Pinpoint the cell where the given text exists, returning its [x, y] midpoint coordinate. 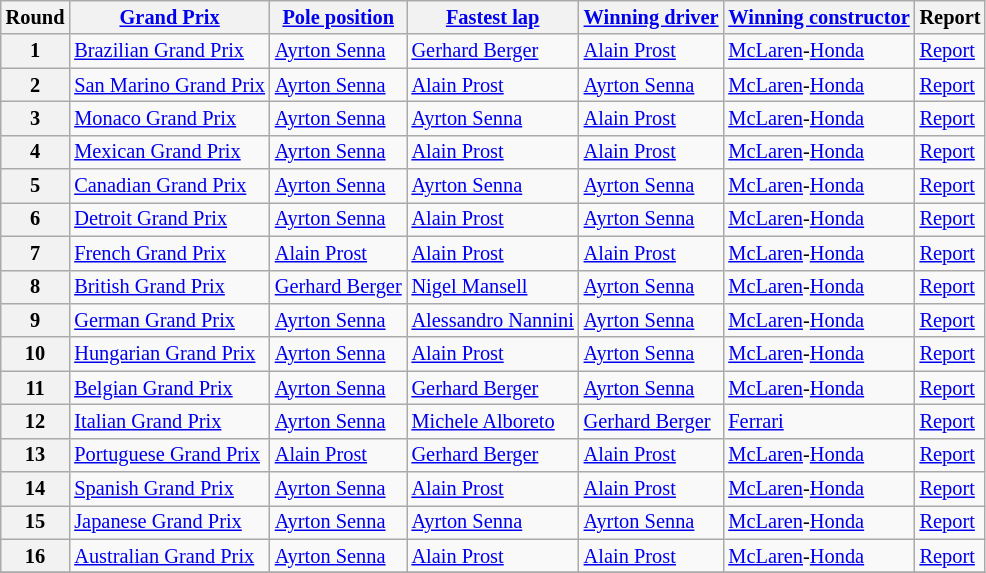
Winning constructor [818, 17]
12 [36, 421]
San Marino Grand Prix [170, 85]
Round [36, 17]
3 [36, 118]
1 [36, 51]
Winning driver [652, 17]
Belgian Grand Prix [170, 388]
Ferrari [818, 421]
Monaco Grand Prix [170, 118]
Fastest lap [493, 17]
Nigel Mansell [493, 287]
Canadian Grand Prix [170, 186]
10 [36, 354]
German Grand Prix [170, 320]
2 [36, 85]
Brazilian Grand Prix [170, 51]
Italian Grand Prix [170, 421]
Australian Grand Prix [170, 556]
British Grand Prix [170, 287]
Spanish Grand Prix [170, 489]
11 [36, 388]
Hungarian Grand Prix [170, 354]
Japanese Grand Prix [170, 522]
Grand Prix [170, 17]
4 [36, 152]
16 [36, 556]
Pole position [338, 17]
14 [36, 489]
Portuguese Grand Prix [170, 455]
6 [36, 219]
5 [36, 186]
9 [36, 320]
French Grand Prix [170, 253]
Alessandro Nannini [493, 320]
Michele Alboreto [493, 421]
13 [36, 455]
8 [36, 287]
Mexican Grand Prix [170, 152]
15 [36, 522]
7 [36, 253]
Detroit Grand Prix [170, 219]
